Pinpoint the cell where the given text exists, returning its (X, Y) midpoint coordinate. 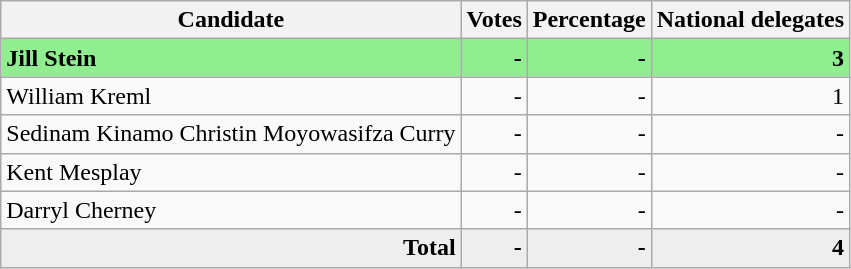
Jill Stein (231, 58)
4 (750, 248)
Total (231, 248)
Darryl Cherney (231, 210)
William Kreml (231, 96)
Sedinam Kinamo Christin Moyowasifza Curry (231, 134)
Kent Mesplay (231, 172)
1 (750, 96)
Votes (494, 20)
3 (750, 58)
National delegates (750, 20)
Percentage (589, 20)
Candidate (231, 20)
